Extract the (x, y) coordinate from the center of the cell holding the provided text.  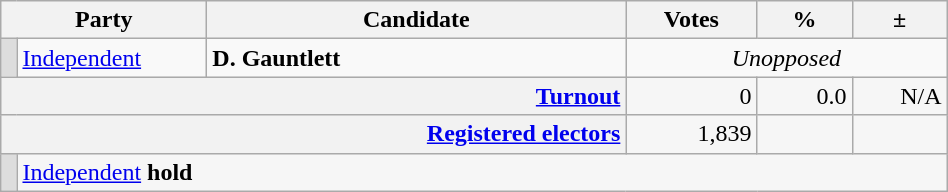
D. Gauntlett (416, 58)
Registered electors (314, 134)
Party (104, 20)
Unopposed (786, 58)
% (804, 20)
N/A (900, 96)
Turnout (314, 96)
Independent (112, 58)
1,839 (692, 134)
Independent hold (482, 172)
0.0 (804, 96)
0 (692, 96)
Candidate (416, 20)
± (900, 20)
Votes (692, 20)
